From the cell containing the given text, extract its center point as (x, y) coordinate. 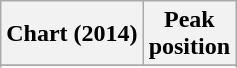
Chart (2014) (72, 34)
Peakposition (189, 34)
